Search for the cell housing the specified text and yield its (X, Y) center coordinate. 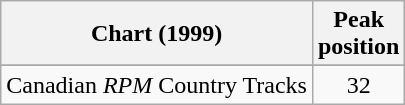
Chart (1999) (157, 34)
Canadian RPM Country Tracks (157, 85)
Peakposition (358, 34)
32 (358, 85)
